From the cell containing the given text, extract its center point as [X, Y] coordinate. 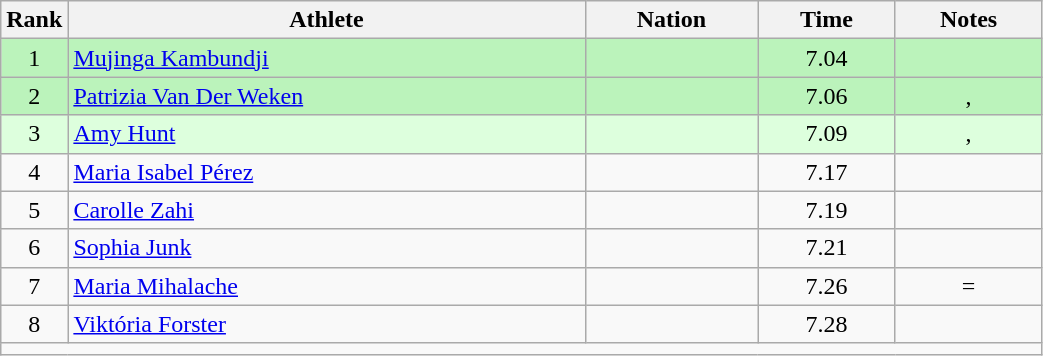
7 [34, 286]
5 [34, 210]
8 [34, 324]
7.26 [826, 286]
Carolle Zahi [326, 210]
Maria Mihalache [326, 286]
2 [34, 96]
Notes [968, 20]
7.06 [826, 96]
Rank [34, 20]
Viktória Forster [326, 324]
1 [34, 58]
Patrizia Van Der Weken [326, 96]
Sophia Junk [326, 248]
7.19 [826, 210]
6 [34, 248]
= [968, 286]
7.21 [826, 248]
Nation [672, 20]
Maria Isabel Pérez [326, 172]
Athlete [326, 20]
Time [826, 20]
Amy Hunt [326, 134]
7.28 [826, 324]
7.17 [826, 172]
7.04 [826, 58]
7.09 [826, 134]
Mujinga Kambundji [326, 58]
4 [34, 172]
3 [34, 134]
